Return the (x, y) coordinate for the center point of the cell that contains the specified text.  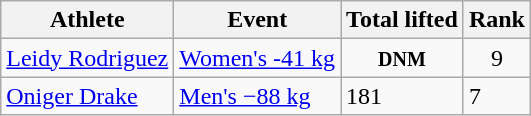
7 (496, 96)
Oniger Drake (88, 96)
Rank (496, 20)
Women's -41 kg (258, 58)
Event (258, 20)
Total lifted (402, 20)
Athlete (88, 20)
Men's −88 kg (258, 96)
181 (402, 96)
9 (496, 58)
Leidy Rodriguez (88, 58)
DNM (402, 58)
